Extract the [X, Y] coordinate from the center of the cell holding the provided text.  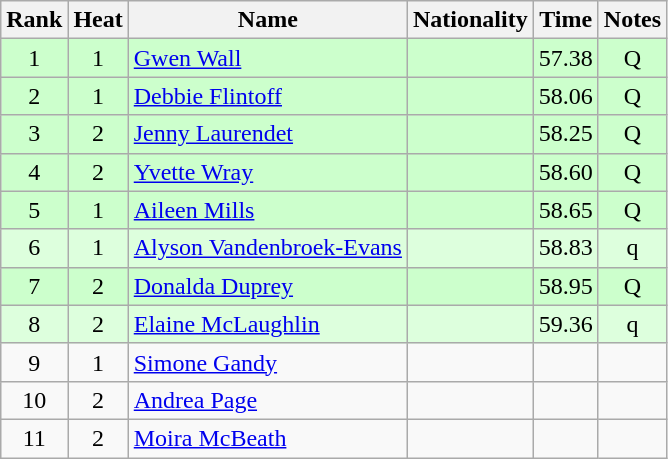
Jenny Laurendet [268, 134]
10 [34, 400]
5 [34, 210]
6 [34, 248]
58.25 [566, 134]
Alyson Vandenbroek-Evans [268, 248]
Gwen Wall [268, 58]
Rank [34, 20]
8 [34, 324]
Andrea Page [268, 400]
7 [34, 286]
57.38 [566, 58]
58.06 [566, 96]
11 [34, 438]
Elaine McLaughlin [268, 324]
Name [268, 20]
Heat [98, 20]
Notes [632, 20]
Donalda Duprey [268, 286]
58.60 [566, 172]
Simone Gandy [268, 362]
3 [34, 134]
Debbie Flintoff [268, 96]
4 [34, 172]
59.36 [566, 324]
Moira McBeath [268, 438]
Aileen Mills [268, 210]
Yvette Wray [268, 172]
Nationality [470, 20]
58.65 [566, 210]
58.95 [566, 286]
58.83 [566, 248]
9 [34, 362]
Time [566, 20]
